Search for the cell housing the specified text and yield its (x, y) center coordinate. 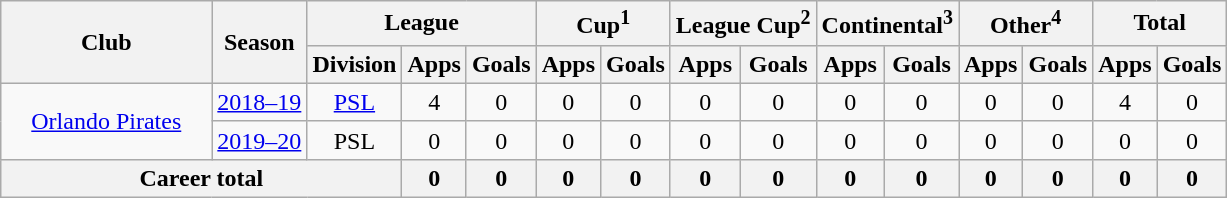
Division (354, 64)
Club (106, 42)
Season (260, 42)
Career total (202, 178)
Orlando Pirates (106, 121)
Other4 (1025, 24)
League (422, 24)
League Cup2 (743, 24)
2018–19 (260, 102)
Total (1160, 24)
2019–20 (260, 140)
Continental3 (887, 24)
Cup1 (603, 24)
